Locate the cell with the specified text and output its (x, y) center coordinate. 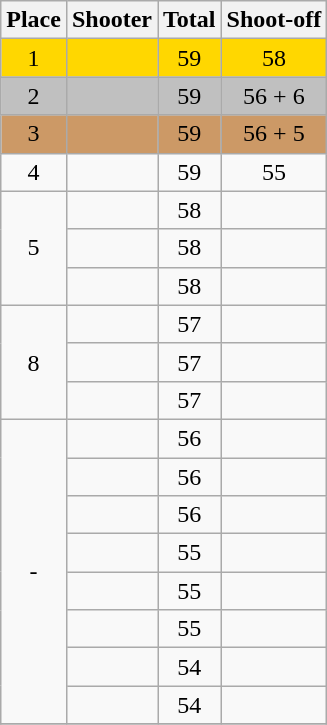
5 (34, 248)
4 (34, 172)
Place (34, 20)
2 (34, 96)
56 + 5 (274, 134)
- (34, 571)
Shooter (112, 20)
56 + 6 (274, 96)
1 (34, 58)
Total (190, 20)
8 (34, 362)
Shoot-off (274, 20)
3 (34, 134)
